Identify which cell holds the provided text, then report its [X, Y] central coordinate. 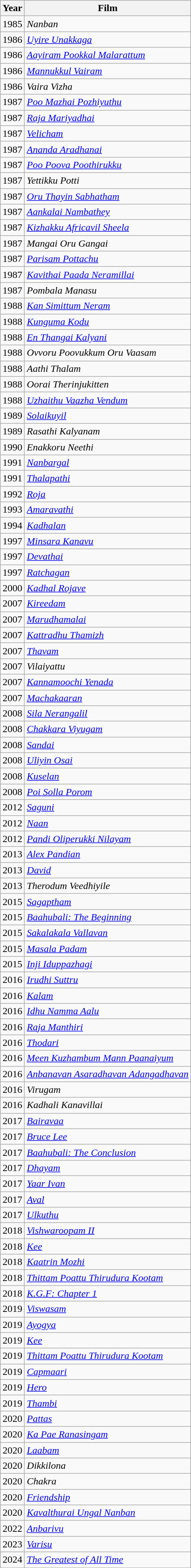
Dhayam [108, 1168]
Uliyin Osai [108, 761]
1985 [12, 24]
Masala Padam [108, 948]
2023 [12, 1544]
Nanbargal [108, 463]
Aathi Thalam [108, 369]
2000 [12, 588]
Minsara Kanavu [108, 541]
Ka Pae Ranasingam [108, 1434]
Kattradhu Thamizh [108, 635]
Yettikku Potti [108, 180]
Kireedam [108, 604]
Velicham [108, 133]
Meen Kuzhambum Mann Paanaiyum [108, 1058]
Yaar Ivan [108, 1183]
Alex Pandian [108, 854]
Aankalai Nambathey [108, 212]
Vilaiyattu [108, 666]
1992 [12, 494]
Raja Manthiri [108, 1027]
Anbarivu [108, 1528]
Ananda Aradhanai [108, 149]
Sagaptham [108, 901]
Pombala Manasu [108, 290]
Kalam [108, 996]
Devathai [108, 557]
Machakaaran [108, 698]
Friendship [108, 1497]
Naan [108, 823]
Amaravathi [108, 510]
Kuselan [108, 776]
Kizhakku Africavil Sheela [108, 228]
Bairavaa [108, 1121]
Kavithai Paada Neramillai [108, 275]
Thambi [108, 1403]
Saguni [108, 807]
1994 [12, 525]
Inji Iduppazhagi [108, 964]
Marudhamalai [108, 619]
Kan Simittum Neram [108, 306]
Poi Solla Porom [108, 792]
Enakkoru Neethi [108, 447]
Bruce Lee [108, 1136]
Year [12, 8]
Oorai Therinjukitten [108, 384]
Capmaari [108, 1372]
Dikkilona [108, 1466]
Poo Mazhai Pozhiyuthu [108, 102]
The Greatest of All Time [108, 1560]
2022 [12, 1528]
Film [108, 8]
David [108, 870]
En Thangai Kalyani [108, 337]
Vaira Vizha [108, 86]
Chakkara Viyugam [108, 729]
Poo Poova Poothirukku [108, 165]
Ulkuthu [108, 1215]
Solaikuyil [108, 415]
Parisam Pottachu [108, 259]
Kadhal Rojave [108, 588]
Mannukkul Vairam [108, 71]
Mangai Oru Gangai [108, 243]
Oru Thayin Sabhatham [108, 196]
Roja [108, 494]
Raja Mariyadhai [108, 118]
Rasathi Kalyanam [108, 431]
Kadhalan [108, 525]
Kaatrin Mozhi [108, 1262]
Vishwaroopam II [108, 1231]
Aval [108, 1199]
Sakalakala Vallavan [108, 933]
Kadhali Kanavillai [108, 1105]
Thalapathi [108, 478]
Baahubali: The Conclusion [108, 1152]
Hero [108, 1387]
Aayiram Pookkal Malarattum [108, 55]
Idhu Namma Aalu [108, 1011]
Virugam [108, 1090]
Chakra [108, 1482]
1990 [12, 447]
Sandai [108, 745]
K.G.F: Chapter 1 [108, 1293]
Uzhaithu Vaazha Vendum [108, 400]
Anbanavan Asaradhavan Adangadhavan [108, 1074]
Thavam [108, 651]
Varisu [108, 1544]
Nanban [108, 24]
Thodari [108, 1043]
Pandi Oliperukki Nilayam [108, 839]
1993 [12, 510]
Sila Nerangalil [108, 714]
Irudhi Suttru [108, 980]
Uyire Unakkaga [108, 40]
Pattas [108, 1419]
Kavalthurai Ungal Nanban [108, 1513]
Therodum Veedhiyile [108, 886]
Viswasam [108, 1309]
Ratchagan [108, 572]
Ayogya [108, 1325]
2024 [12, 1560]
Ovvoru Poovukkum Oru Vaasam [108, 353]
Laabam [108, 1450]
Baahubali: The Beginning [108, 917]
Kunguma Kodu [108, 322]
Kannamoochi Yenada [108, 682]
